Pinpoint the cell where the given text exists, returning its (x, y) midpoint coordinate. 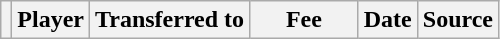
Transferred to (170, 20)
Date (388, 20)
Fee (304, 20)
Player (51, 20)
Source (458, 20)
